Return (x, y) of the center of cell containing provided text 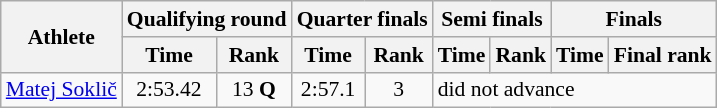
13 Q (254, 90)
Finals (634, 19)
Final rank (663, 55)
2:57.1 (328, 90)
Matej Soklič (62, 90)
did not advance (575, 90)
Qualifying round (207, 19)
Semi finals (492, 19)
Athlete (62, 36)
3 (399, 90)
2:53.42 (169, 90)
Quarter finals (362, 19)
